Search for the cell housing the specified text and yield its [x, y] center coordinate. 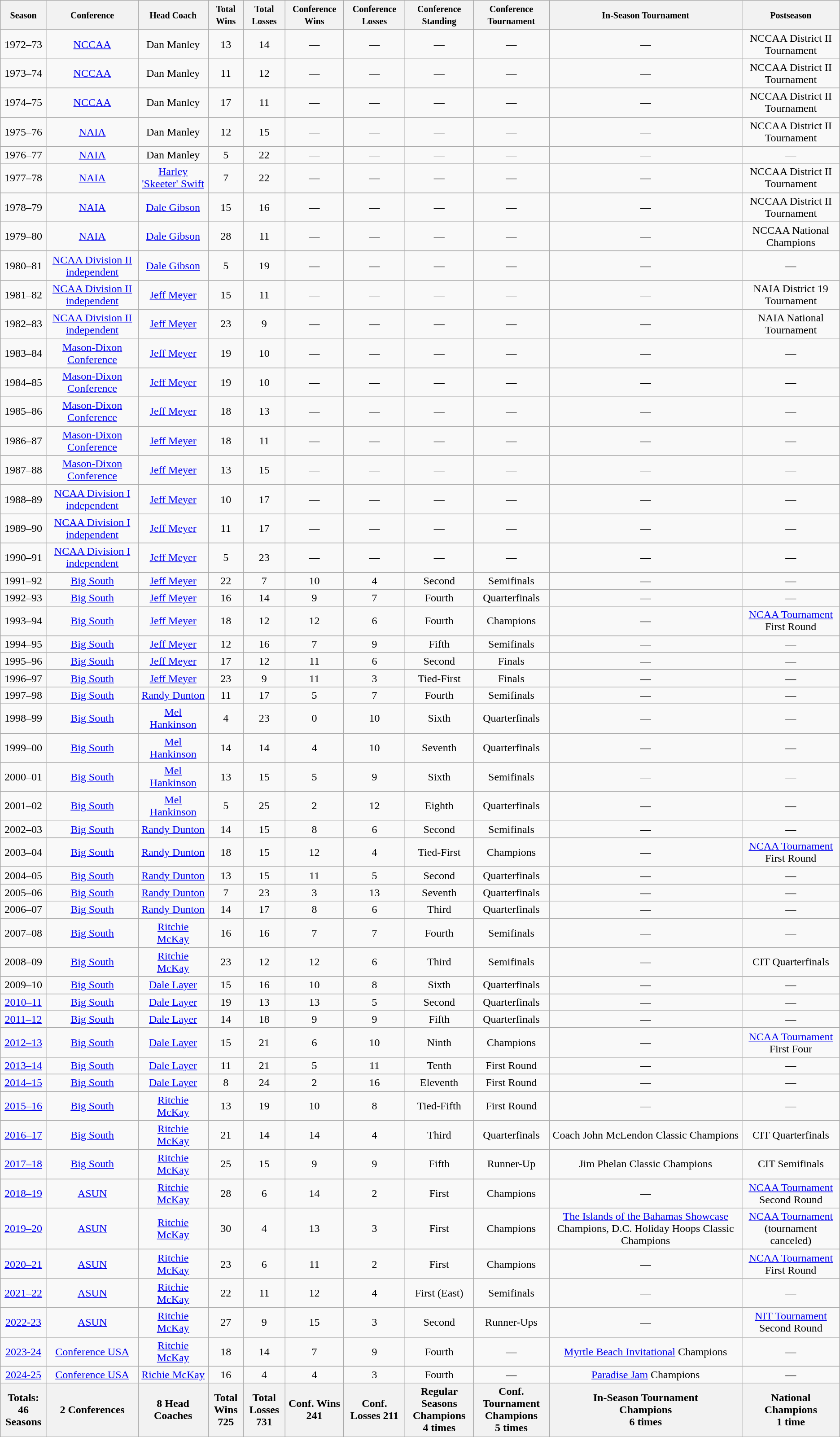
Regular SeasonsChampions4 times [439, 1410]
1996–97 [23, 678]
2013–14 [23, 1065]
NCAA Tournament Second Round [791, 1194]
2 Conferences [92, 1410]
Ninth [439, 1042]
2023-24 [23, 1352]
1984–85 [23, 382]
NCAA Tournament (tournament canceled) [791, 1229]
1993–94 [23, 621]
2022-23 [23, 1322]
Postseason [791, 15]
2024-25 [23, 1375]
1980–81 [23, 266]
Season [23, 15]
Total Wins [226, 15]
1988–89 [23, 499]
2019–20 [23, 1229]
Conference Tournament [512, 15]
TotalWins725 [226, 1410]
30 [226, 1229]
27 [226, 1322]
Head Coach [173, 15]
2012–13 [23, 1042]
2005–06 [23, 893]
Conf. Losses 211 [374, 1410]
Richie McKay [173, 1375]
NAIA District 19 Tournament [791, 294]
1973–74 [23, 74]
1997–98 [23, 695]
Conf. Wins 241 [314, 1410]
Conference [92, 15]
Myrtle Beach Invitational Champions [645, 1352]
NCCAA National Champions [791, 236]
Conference Wins [314, 15]
2006–07 [23, 910]
1983–84 [23, 353]
1990–91 [23, 557]
1991–92 [23, 581]
1977–78 [23, 178]
1978–79 [23, 207]
8 Head Coaches [173, 1410]
2010–11 [23, 1002]
1981–82 [23, 294]
2000–01 [23, 777]
2020–21 [23, 1264]
0 [314, 718]
NCAA Tournament First Four [791, 1042]
First (East) [439, 1293]
Jim Phelan Classic Champions [645, 1164]
2014–15 [23, 1082]
1987–88 [23, 470]
2008–09 [23, 962]
CIT Semifinals [791, 1164]
In-Season Tournament [645, 15]
1992–93 [23, 598]
2003–04 [23, 853]
2009–10 [23, 985]
1999–00 [23, 748]
Paradise Jam Champions [645, 1375]
Conference Standing [439, 15]
2001–02 [23, 806]
NIT Tournament Second Round [791, 1322]
2015–16 [23, 1106]
1995–96 [23, 661]
1985–86 [23, 412]
Tenth [439, 1065]
Runner-Ups [512, 1322]
2004–05 [23, 876]
2007–08 [23, 933]
1979–80 [23, 236]
Coach John McLendon Classic Champions [645, 1135]
National Champions1 time [791, 1410]
1975–76 [23, 132]
Eighth [439, 806]
2016–17 [23, 1135]
In-Season TournamentChampions6 times [645, 1410]
24 [264, 1082]
2002–03 [23, 829]
2021–22 [23, 1293]
TotalLosses731 [264, 1410]
Total Losses [264, 15]
Eleventh [439, 1082]
Totals:46 Seasons [23, 1410]
Runner-Up [512, 1164]
2018–19 [23, 1194]
1982–83 [23, 324]
Conf. TournamentChampions5 times [512, 1410]
1972–73 [23, 44]
Tied-Fifth [439, 1106]
1976–77 [23, 155]
Conference Losses [374, 15]
2011–12 [23, 1019]
1989–90 [23, 529]
1986–87 [23, 441]
The Islands of the Bahamas Showcase Champions, D.C. Holiday Hoops Classic Champions [645, 1229]
Harley 'Skeeter' Swift [173, 178]
NAIA National Tournament [791, 324]
1994–95 [23, 644]
2017–18 [23, 1164]
1974–75 [23, 102]
1998–99 [23, 718]
